Find where the given text appears and provide that cell's center as (X, Y) coordinate. 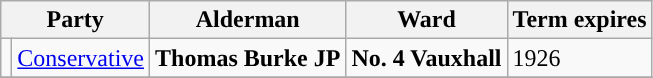
Thomas Burke JP (248, 58)
No. 4 Vauxhall (426, 58)
Conservative (81, 58)
Alderman (248, 20)
Party (76, 20)
1926 (580, 58)
Term expires (580, 20)
Ward (426, 20)
